Return the (X, Y) coordinate for the center point of the cell that contains the specified text.  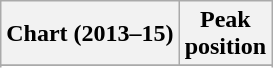
Chart (2013–15) (90, 34)
Peakposition (225, 34)
